Identify which cell holds the provided text, then report its (x, y) central coordinate. 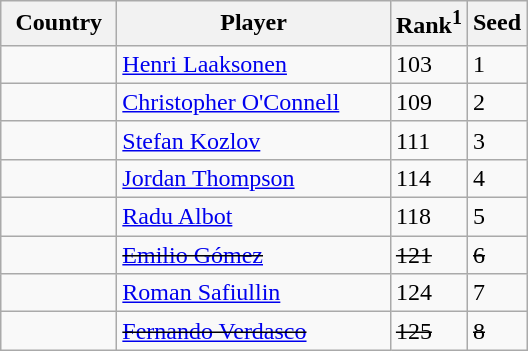
124 (428, 293)
125 (428, 331)
118 (428, 217)
Stefan Kozlov (254, 140)
7 (496, 293)
Roman Safiullin (254, 293)
Country (59, 24)
111 (428, 140)
Rank1 (428, 24)
Radu Albot (254, 217)
5 (496, 217)
Jordan Thompson (254, 178)
6 (496, 255)
3 (496, 140)
Seed (496, 24)
121 (428, 255)
103 (428, 64)
Emilio Gómez (254, 255)
109 (428, 102)
4 (496, 178)
114 (428, 178)
8 (496, 331)
1 (496, 64)
Player (254, 24)
Christopher O'Connell (254, 102)
Henri Laaksonen (254, 64)
2 (496, 102)
Fernando Verdasco (254, 331)
